Detect which cell encompasses the target text, then output its [X, Y] center coordinate. 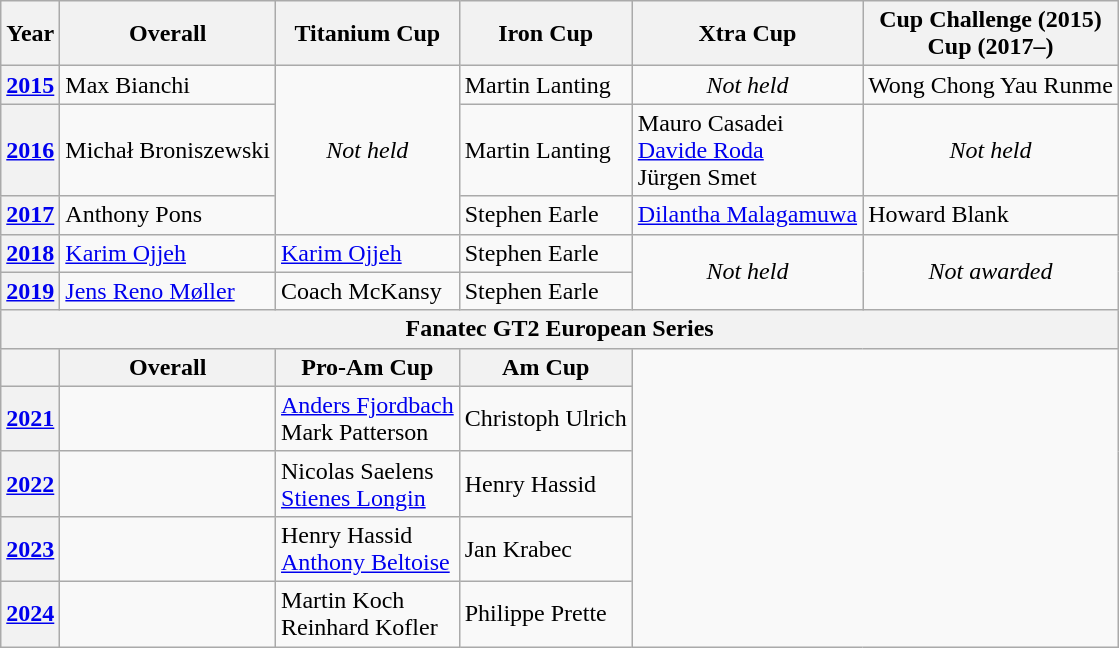
Martin Koch Reinhard Kofler [368, 614]
Fanatec GT2 European Series [560, 329]
Nicolas Saelens Stienes Longin [368, 484]
2019 [30, 291]
2022 [30, 484]
2017 [30, 215]
Max Bianchi [168, 85]
Christoph Ulrich [546, 418]
Titanium Cup [368, 34]
2024 [30, 614]
2018 [30, 253]
Anders Fjordbach Mark Patterson [368, 418]
Coach McKansy [368, 291]
Iron Cup [546, 34]
2023 [30, 548]
Year [30, 34]
Wong Chong Yau Runme [991, 85]
Philippe Prette [546, 614]
2016 [30, 150]
Henry Hassid [546, 484]
2015 [30, 85]
Jan Krabec [546, 548]
Jens Reno Møller [168, 291]
Henry Hassid Anthony Beltoise [368, 548]
Anthony Pons [168, 215]
Howard Blank [991, 215]
Dilantha Malagamuwa [747, 215]
Michał Broniszewski [168, 150]
2021 [30, 418]
Not awarded [991, 272]
Xtra Cup [747, 34]
Pro-Am Cup [368, 367]
Cup Challenge (2015)Cup (2017–) [991, 34]
Am Cup [546, 367]
Mauro Casadei Davide Roda Jürgen Smet [747, 150]
